From the cell containing the given text, extract its center point as [X, Y] coordinate. 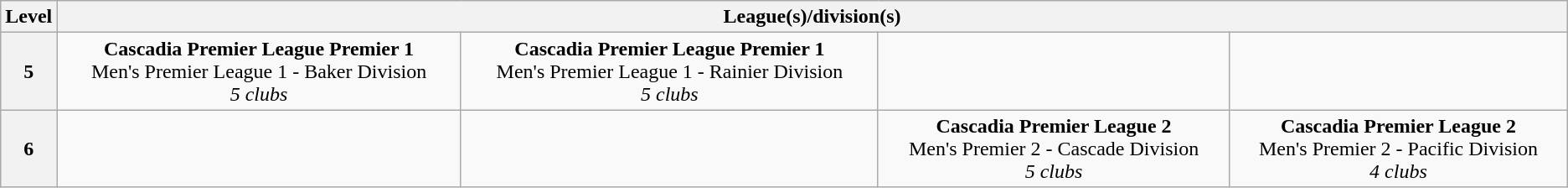
Cascadia Premier League Premier 1Men's Premier League 1 - Baker Division5 clubs [260, 71]
6 [28, 149]
League(s)/division(s) [812, 17]
Cascadia Premier League 2Men's Premier 2 - Pacific Division4 clubs [1399, 149]
Cascadia Premier League 2Men's Premier 2 - Cascade Division5 clubs [1054, 149]
5 [28, 71]
Level [28, 17]
Cascadia Premier League Premier 1Men's Premier League 1 - Rainier Division5 clubs [669, 71]
